Identify which cell holds the provided text, then report its (X, Y) central coordinate. 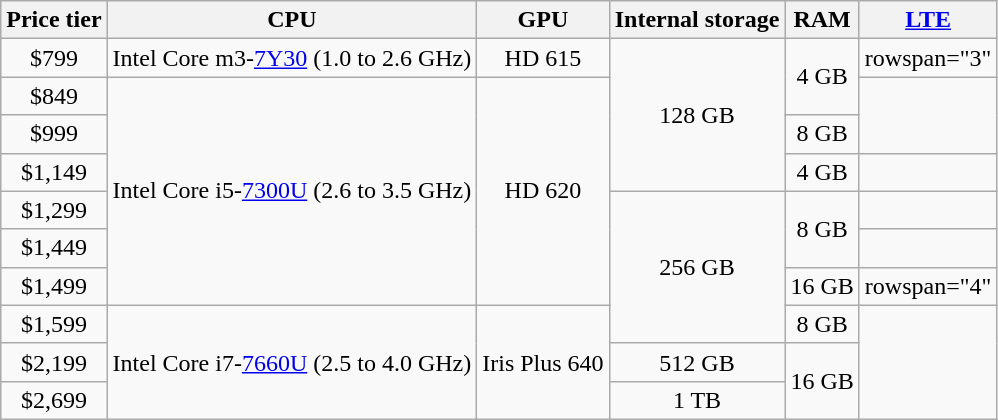
Intel Core i5-7300U (2.6 to 3.5 GHz) (292, 191)
$1,599 (54, 324)
LTE (928, 20)
$2,699 (54, 400)
CPU (292, 20)
$799 (54, 58)
HD 615 (543, 58)
Price tier (54, 20)
Intel Core m3-7Y30 (1.0 to 2.6 GHz) (292, 58)
Intel Core i7-7660U (2.5 to 4.0 GHz) (292, 362)
256 GB (697, 267)
rowspan="3" (928, 58)
$1,299 (54, 210)
Iris Plus 640 (543, 362)
rowspan="4" (928, 286)
$1,499 (54, 286)
512 GB (697, 362)
RAM (822, 20)
GPU (543, 20)
$849 (54, 96)
$1,449 (54, 248)
$999 (54, 134)
1 TB (697, 400)
Internal storage (697, 20)
$1,149 (54, 172)
$2,199 (54, 362)
128 GB (697, 115)
HD 620 (543, 191)
